Determine the (X, Y) coordinate at the center of the cell enclosing the given text.  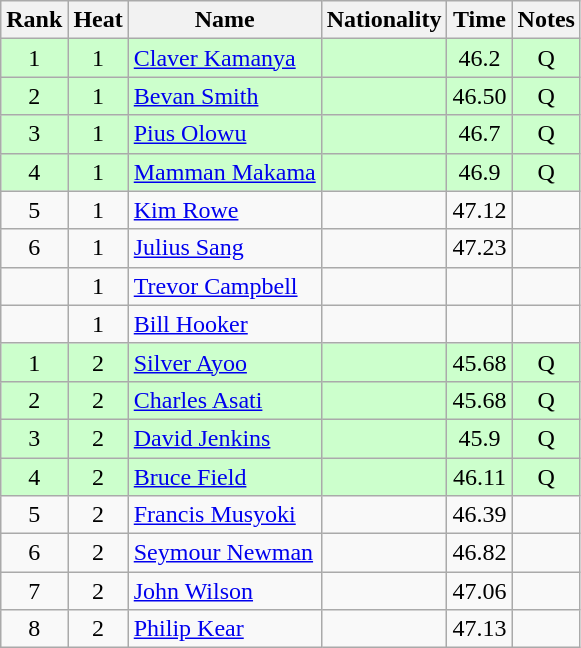
Kim Rowe (224, 210)
Charles Asati (224, 400)
Mamman Makama (224, 172)
David Jenkins (224, 438)
Bill Hooker (224, 324)
8 (34, 629)
46.2 (480, 58)
Name (224, 20)
John Wilson (224, 591)
46.7 (480, 134)
47.06 (480, 591)
Philip Kear (224, 629)
47.12 (480, 210)
Notes (546, 20)
Seymour Newman (224, 553)
46.82 (480, 553)
Claver Kamanya (224, 58)
Julius Sang (224, 248)
46.11 (480, 477)
Bruce Field (224, 477)
Time (480, 20)
47.23 (480, 248)
46.9 (480, 172)
Heat (98, 20)
Rank (34, 20)
45.9 (480, 438)
47.13 (480, 629)
Trevor Campbell (224, 286)
Silver Ayoo (224, 362)
Pius Olowu (224, 134)
Bevan Smith (224, 96)
46.39 (480, 515)
7 (34, 591)
46.50 (480, 96)
Nationality (384, 20)
Francis Musyoki (224, 515)
